Extract the [X, Y] coordinate from the center of the cell holding the provided text.  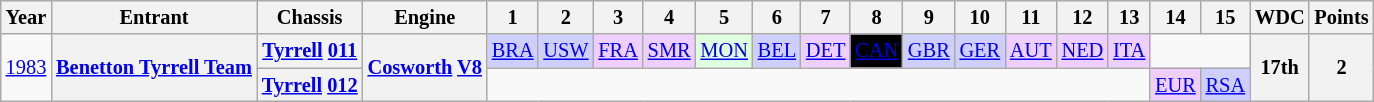
BEL [777, 51]
Cosworth V8 [425, 68]
GER [980, 51]
CAN [876, 51]
9 [929, 17]
Engine [425, 17]
Tyrrell 012 [310, 85]
1983 [26, 68]
Benetton Tyrrell Team [154, 68]
DET [826, 51]
Chassis [310, 17]
11 [1031, 17]
NED [1083, 51]
3 [618, 17]
17th [1280, 68]
MON [724, 51]
GBR [929, 51]
WDC [1280, 17]
SMR [670, 51]
RSA [1226, 85]
1 [513, 17]
5 [724, 17]
FRA [618, 51]
7 [826, 17]
EUR [1175, 85]
13 [1129, 17]
10 [980, 17]
12 [1083, 17]
BRA [513, 51]
14 [1175, 17]
Points [1341, 17]
15 [1226, 17]
USW [566, 51]
6 [777, 17]
Tyrrell 011 [310, 51]
AUT [1031, 51]
8 [876, 17]
4 [670, 17]
ITA [1129, 51]
Entrant [154, 17]
Year [26, 17]
